For the text-containing cell, return its midpoint in (X, Y) coordinate format. 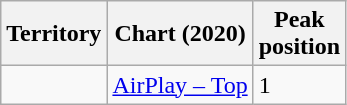
AirPlay – Top (180, 85)
Territory (54, 34)
Peakposition (299, 34)
Chart (2020) (180, 34)
1 (299, 85)
